Return (X, Y) of the center of cell containing provided text 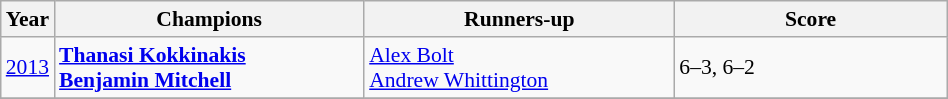
Thanasi Kokkinakis Benjamin Mitchell (209, 68)
6–3, 6–2 (810, 68)
2013 (28, 68)
Champions (209, 19)
Alex Bolt Andrew Whittington (519, 68)
Year (28, 19)
Score (810, 19)
Runners-up (519, 19)
